Capture the cell that displays the provided text and extract its [x, y] central coordinate. 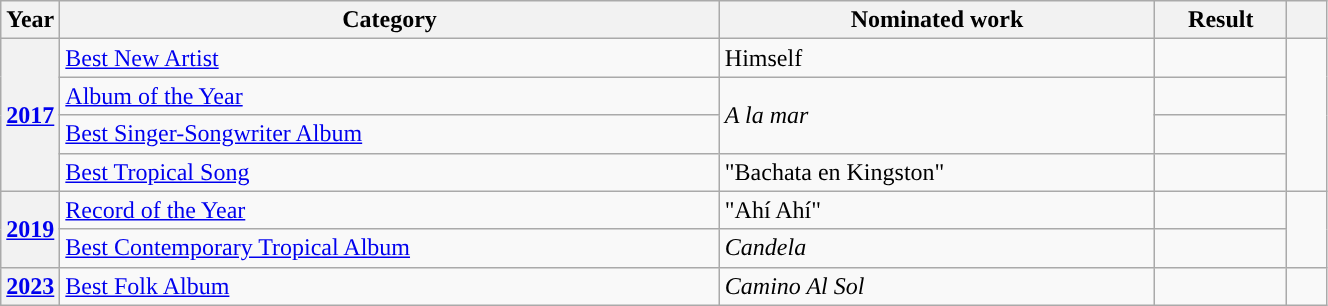
2017 [30, 115]
Album of the Year [390, 96]
2019 [30, 229]
"Bachata en Kingston" [936, 172]
"Ahí Ahí" [936, 210]
Nominated work [936, 20]
Camino Al Sol [936, 286]
Best Folk Album [390, 286]
Best New Artist [390, 58]
Himself [936, 58]
Candela [936, 248]
Category [390, 20]
Record of the Year [390, 210]
2023 [30, 286]
Best Tropical Song [390, 172]
Year [30, 20]
A la mar [936, 115]
Result [1221, 20]
Best Singer-Songwriter Album [390, 134]
Best Contemporary Tropical Album [390, 248]
